Locate the cell with the specified text and output its [x, y] center coordinate. 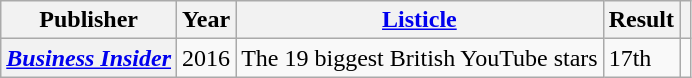
Listicle [420, 20]
Result [641, 20]
The 19 biggest British YouTube stars [420, 58]
Year [206, 20]
Business Insider [89, 58]
2016 [206, 58]
17th [641, 58]
Publisher [89, 20]
